Determine the (X, Y) coordinate at the center of the cell enclosing the given text.  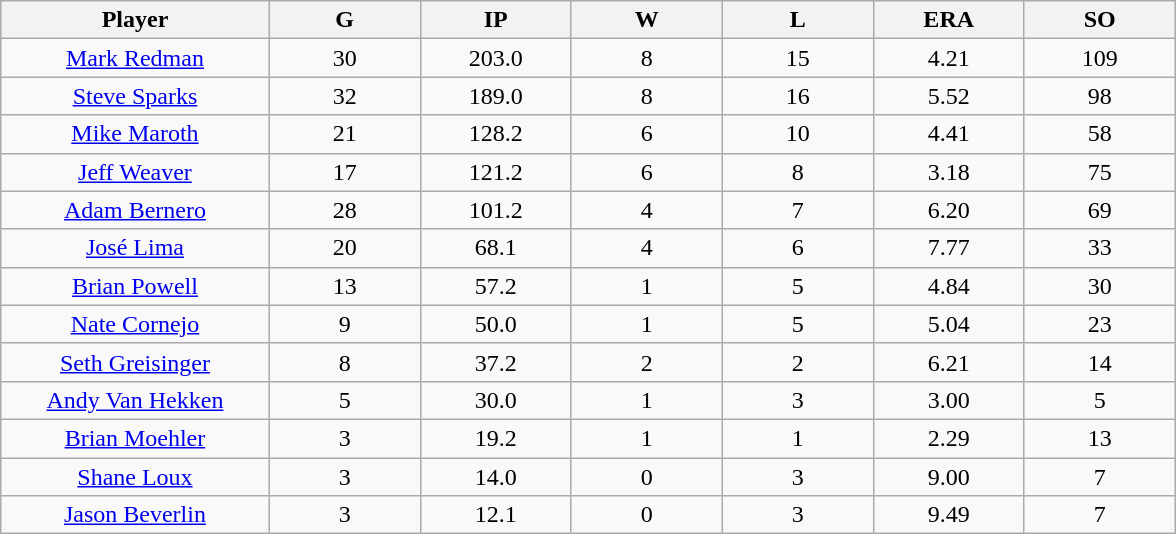
Mike Maroth (135, 134)
9 (344, 324)
121.2 (496, 172)
21 (344, 134)
2.29 (948, 438)
16 (798, 96)
32 (344, 96)
57.2 (496, 286)
9.49 (948, 515)
15 (798, 58)
Nate Cornejo (135, 324)
Player (135, 20)
Andy Van Hekken (135, 400)
6.20 (948, 210)
33 (1100, 248)
José Lima (135, 248)
Adam Bernero (135, 210)
9.00 (948, 477)
SO (1100, 20)
101.2 (496, 210)
Shane Loux (135, 477)
20 (344, 248)
14 (1100, 362)
98 (1100, 96)
75 (1100, 172)
IP (496, 20)
Seth Greisinger (135, 362)
17 (344, 172)
4.84 (948, 286)
30.0 (496, 400)
Steve Sparks (135, 96)
7.77 (948, 248)
10 (798, 134)
Jason Beverlin (135, 515)
Jeff Weaver (135, 172)
189.0 (496, 96)
ERA (948, 20)
68.1 (496, 248)
23 (1100, 324)
69 (1100, 210)
G (344, 20)
W (646, 20)
203.0 (496, 58)
L (798, 20)
128.2 (496, 134)
50.0 (496, 324)
3.00 (948, 400)
5.52 (948, 96)
37.2 (496, 362)
5.04 (948, 324)
Mark Redman (135, 58)
28 (344, 210)
3.18 (948, 172)
12.1 (496, 515)
6.21 (948, 362)
109 (1100, 58)
14.0 (496, 477)
4.21 (948, 58)
58 (1100, 134)
Brian Moehler (135, 438)
Brian Powell (135, 286)
4.41 (948, 134)
19.2 (496, 438)
